Return the [X, Y] coordinate for the center point of the cell that contains the specified text.  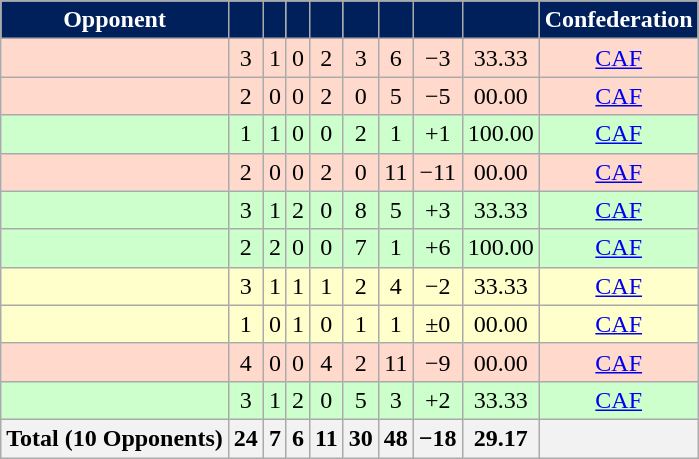
Confederation [618, 20]
Opponent [115, 20]
−2 [438, 286]
8 [360, 210]
+2 [438, 400]
−18 [438, 438]
−11 [438, 172]
29.17 [500, 438]
48 [396, 438]
−3 [438, 58]
+6 [438, 248]
±0 [438, 324]
−5 [438, 96]
+3 [438, 210]
+1 [438, 134]
24 [246, 438]
−9 [438, 362]
30 [360, 438]
Total (10 Opponents) [115, 438]
